Extract the (x, y) coordinate from the center of the cell holding the provided text.  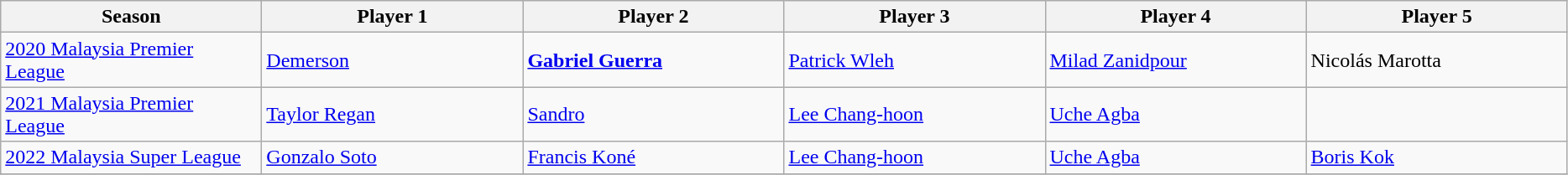
Francis Koné (653, 157)
Gonzalo Soto (393, 157)
Boris Kok (1437, 157)
Player 4 (1175, 17)
Gabriel Guerra (653, 60)
Sandro (653, 114)
2020 Malaysia Premier League (131, 60)
Player 3 (915, 17)
2022 Malaysia Super League (131, 157)
Taylor Regan (393, 114)
Player 1 (393, 17)
Nicolás Marotta (1437, 60)
Player 5 (1437, 17)
Patrick Wleh (915, 60)
Milad Zanidpour (1175, 60)
Demerson (393, 60)
Player 2 (653, 17)
2021 Malaysia Premier League (131, 114)
Season (131, 17)
